Find where the given text appears and provide that cell's center as (X, Y) coordinate. 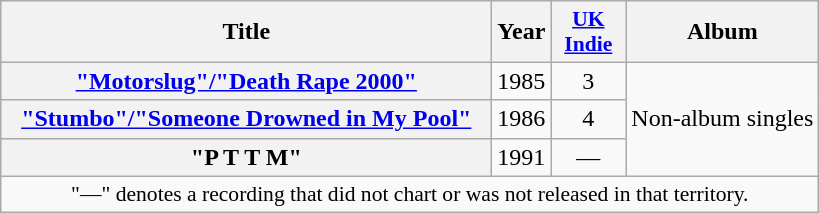
Year (522, 32)
— (588, 157)
3 (588, 81)
1991 (522, 157)
Album (722, 32)
"Stumbo"/"Someone Drowned in My Pool" (246, 119)
1986 (522, 119)
Title (246, 32)
1985 (522, 81)
Non-album singles (722, 119)
4 (588, 119)
"—" denotes a recording that did not chart or was not released in that territory. (410, 194)
UK Indie (588, 32)
"Motorslug"/"Death Rape 2000" (246, 81)
"P T T M" (246, 157)
